Return the [X, Y] coordinate for the center point of the cell that contains the specified text.  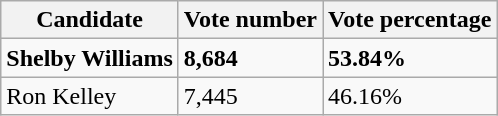
53.84% [409, 58]
Shelby Williams [90, 58]
Vote percentage [409, 20]
8,684 [250, 58]
7,445 [250, 96]
Candidate [90, 20]
Ron Kelley [90, 96]
46.16% [409, 96]
Vote number [250, 20]
